From the cell containing the given text, extract its center point as (X, Y) coordinate. 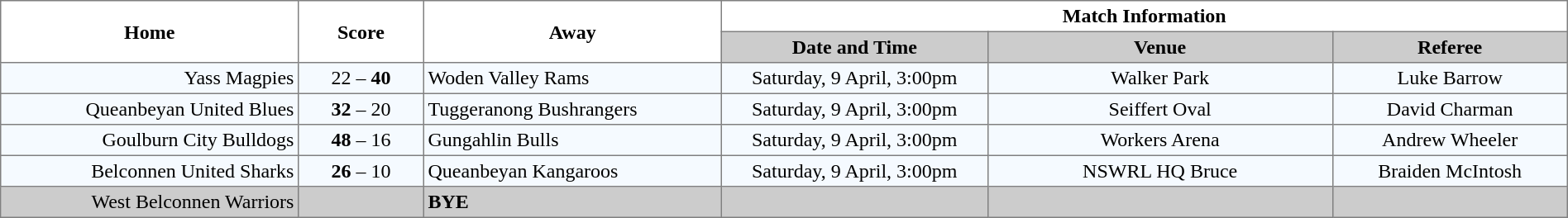
Date and Time (854, 47)
Belconnen United Sharks (150, 171)
Goulburn City Bulldogs (150, 140)
Queanbeyan Kangaroos (572, 171)
Braiden McIntosh (1450, 171)
Match Information (1145, 17)
Score (361, 31)
Workers Arena (1159, 140)
Home (150, 31)
Andrew Wheeler (1450, 140)
Walker Park (1159, 78)
Yass Magpies (150, 78)
32 – 20 (361, 109)
Tuggeranong Bushrangers (572, 109)
David Charman (1450, 109)
Luke Barrow (1450, 78)
Referee (1450, 47)
Woden Valley Rams (572, 78)
West Belconnen Warriors (150, 202)
Gungahlin Bulls (572, 140)
Queanbeyan United Blues (150, 109)
Seiffert Oval (1159, 109)
NSWRL HQ Bruce (1159, 171)
BYE (572, 202)
Away (572, 31)
48 – 16 (361, 140)
Venue (1159, 47)
22 – 40 (361, 78)
26 – 10 (361, 171)
